Identify which cell holds the provided text, then report its [x, y] central coordinate. 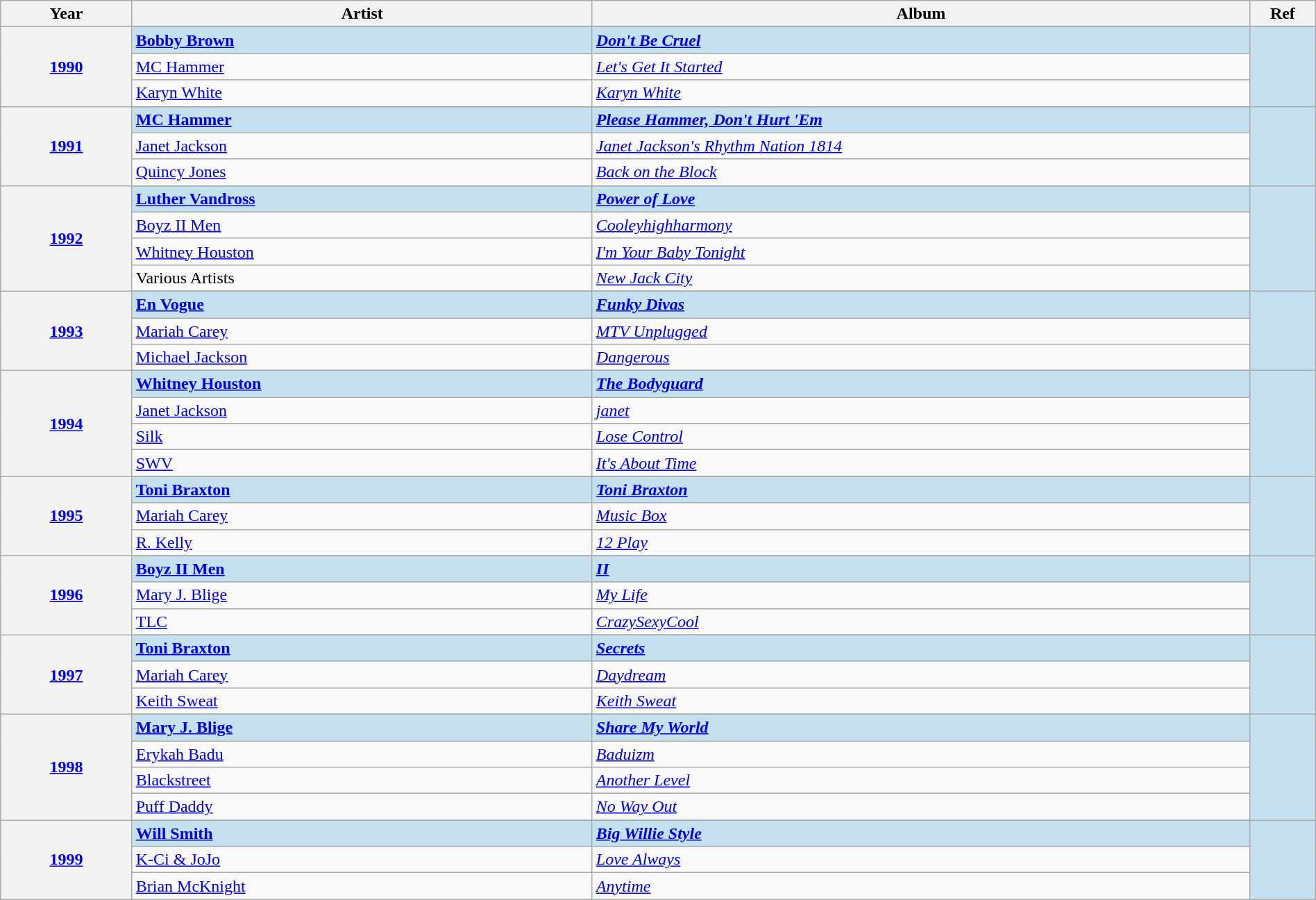
1998 [67, 767]
Janet Jackson's Rhythm Nation 1814 [920, 146]
R. Kelly [362, 542]
Artist [362, 14]
1999 [67, 860]
TLC [362, 622]
Cooleyhighharmony [920, 225]
janet [920, 410]
Anytime [920, 886]
Let's Get It Started [920, 67]
I'm Your Baby Tonight [920, 251]
The Bodyguard [920, 384]
Various Artists [362, 278]
It's About Time [920, 463]
Bobby Brown [362, 40]
SWV [362, 463]
No Way Out [920, 807]
Don't Be Cruel [920, 40]
MTV Unplugged [920, 331]
1992 [67, 238]
My Life [920, 595]
Will Smith [362, 833]
Album [920, 14]
Funky Divas [920, 304]
Secrets [920, 648]
Brian McKnight [362, 886]
CrazySexyCool [920, 622]
1990 [67, 67]
Big Willie Style [920, 833]
En Vogue [362, 304]
Baduizm [920, 753]
II [920, 569]
1996 [67, 595]
Year [67, 14]
Share My World [920, 727]
New Jack City [920, 278]
Lose Control [920, 437]
12 Play [920, 542]
Power of Love [920, 199]
Another Level [920, 781]
1997 [67, 674]
1991 [67, 146]
Ref [1283, 14]
Dangerous [920, 358]
Back on the Block [920, 172]
Luther Vandross [362, 199]
Puff Daddy [362, 807]
K-Ci & JoJo [362, 860]
Michael Jackson [362, 358]
1995 [67, 516]
1993 [67, 331]
Please Hammer, Don't Hurt 'Em [920, 119]
1994 [67, 424]
Blackstreet [362, 781]
Love Always [920, 860]
Erykah Badu [362, 753]
Music Box [920, 516]
Daydream [920, 674]
Quincy Jones [362, 172]
Silk [362, 437]
